Detect which cell encompasses the target text, then output its (X, Y) center coordinate. 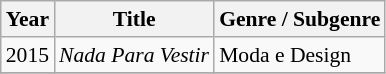
Moda e Design (300, 55)
2015 (28, 55)
Nada Para Vestir (134, 55)
Genre / Subgenre (300, 19)
Year (28, 19)
Title (134, 19)
